Identify which cell holds the provided text, then report its (x, y) central coordinate. 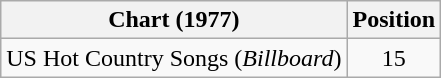
Position (394, 20)
15 (394, 58)
Chart (1977) (174, 20)
US Hot Country Songs (Billboard) (174, 58)
